Scan for the cell matching the given text and deliver its (x, y) coordinate at center. 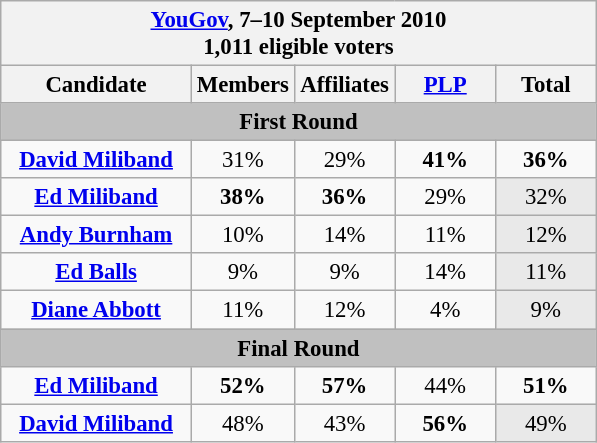
Candidate (96, 85)
48% (242, 423)
52% (242, 385)
44% (446, 385)
Affiliates (344, 85)
Members (242, 85)
49% (546, 423)
Total (546, 85)
38% (242, 197)
43% (344, 423)
Final Round (298, 348)
4% (446, 310)
41% (446, 160)
Andy Burnham (96, 235)
YouGov, 7–10 September 2010 1,011 eligible voters (298, 34)
56% (446, 423)
Ed Balls (96, 273)
31% (242, 160)
10% (242, 235)
32% (546, 197)
First Round (298, 122)
PLP (446, 85)
Diane Abbott (96, 310)
51% (546, 385)
57% (344, 385)
